Return (x, y) of the center of cell containing provided text 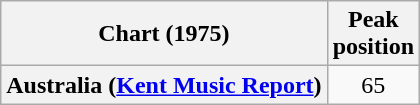
Peakposition (373, 34)
Chart (1975) (164, 34)
Australia (Kent Music Report) (164, 85)
65 (373, 85)
